Detect which cell encompasses the target text, then output its [X, Y] center coordinate. 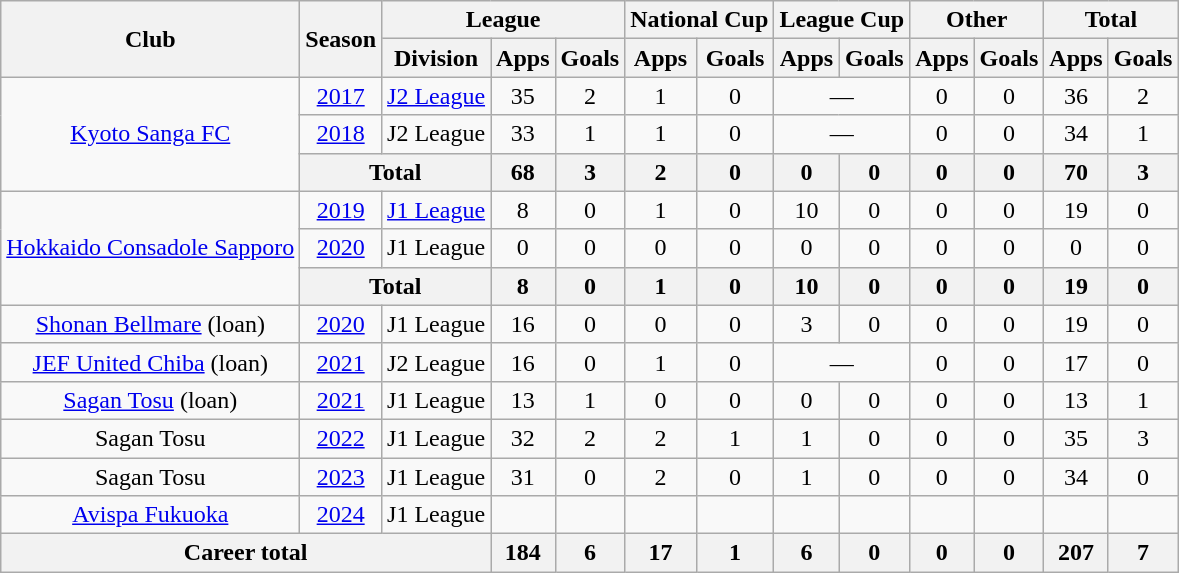
32 [523, 438]
2019 [341, 210]
Shonan Bellmare (loan) [150, 324]
184 [523, 553]
Hokkaido Consadole Sapporo [150, 248]
31 [523, 477]
68 [523, 172]
League [504, 20]
2017 [341, 96]
70 [1076, 172]
League Cup [842, 20]
36 [1076, 96]
Season [341, 39]
207 [1076, 553]
7 [1143, 553]
2022 [341, 438]
JEF United Chiba (loan) [150, 362]
Career total [246, 553]
National Cup [700, 20]
Avispa Fukuoka [150, 515]
2023 [341, 477]
Sagan Tosu (loan) [150, 400]
2018 [341, 134]
Club [150, 39]
33 [523, 134]
Other [977, 20]
Kyoto Sanga FC [150, 134]
Division [436, 58]
2024 [341, 515]
